Find where the given text appears and provide that cell's center as [X, Y] coordinate. 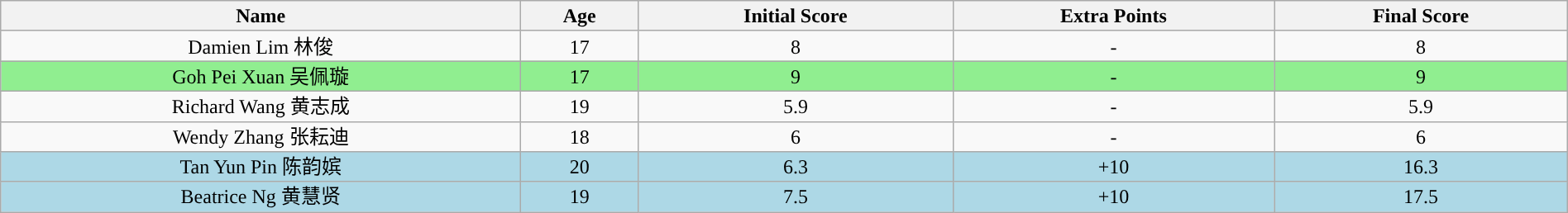
Age [580, 17]
6.3 [796, 167]
Wendy Zhang 张耘迪 [261, 137]
Beatrice Ng 黄慧贤 [261, 196]
Goh Pei Xuan 吴佩璇 [261, 76]
Name [261, 17]
18 [580, 137]
Initial Score [796, 17]
Tan Yun Pin 陈韵嫔 [261, 167]
Damien Lim 林俊 [261, 46]
7.5 [796, 196]
Extra Points [1113, 17]
20 [580, 167]
16.3 [1421, 167]
Richard Wang 黄志成 [261, 106]
Final Score [1421, 17]
17.5 [1421, 196]
